Search for the cell housing the specified text and yield its [X, Y] center coordinate. 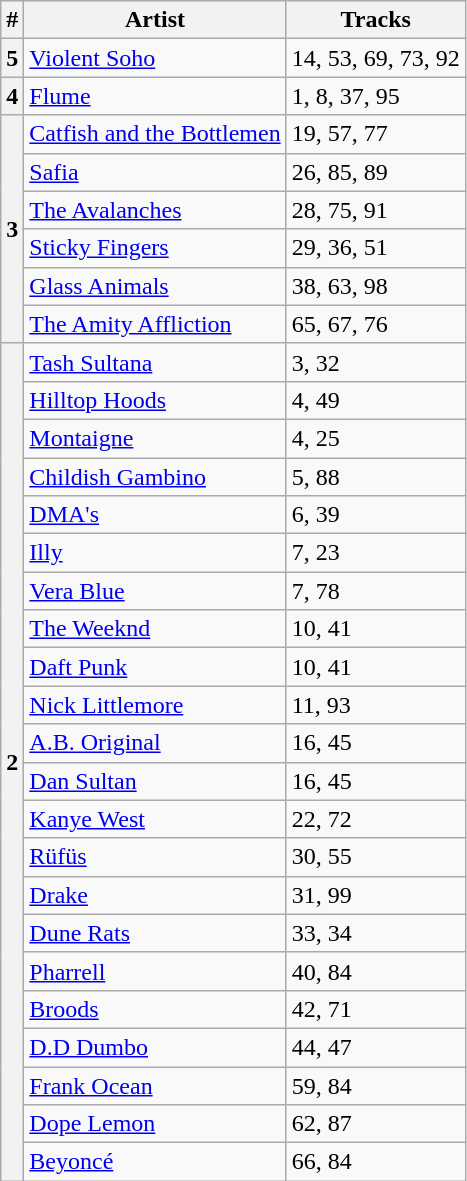
38, 63, 98 [376, 286]
Safia [155, 172]
Drake [155, 895]
Broods [155, 1009]
Montaigne [155, 438]
29, 36, 51 [376, 248]
Flume [155, 96]
Illy [155, 553]
Vera Blue [155, 591]
Pharrell [155, 971]
19, 57, 77 [376, 134]
Glass Animals [155, 286]
# [12, 20]
3, 32 [376, 362]
Frank Ocean [155, 1085]
D.D Dumbo [155, 1047]
4, 25 [376, 438]
62, 87 [376, 1124]
3 [12, 229]
4 [12, 96]
6, 39 [376, 515]
28, 75, 91 [376, 210]
Artist [155, 20]
1, 8, 37, 95 [376, 96]
4, 49 [376, 400]
Beyoncé [155, 1162]
DMA's [155, 515]
44, 47 [376, 1047]
42, 71 [376, 1009]
Dan Sultan [155, 781]
65, 67, 76 [376, 324]
Rüfüs [155, 857]
Catfish and the Bottlemen [155, 134]
5 [12, 58]
5, 88 [376, 477]
66, 84 [376, 1162]
Daft Punk [155, 667]
Hilltop Hoods [155, 400]
7, 23 [376, 553]
30, 55 [376, 857]
14, 53, 69, 73, 92 [376, 58]
40, 84 [376, 971]
Childish Gambino [155, 477]
Nick Littlemore [155, 705]
33, 34 [376, 933]
26, 85, 89 [376, 172]
Sticky Fingers [155, 248]
2 [12, 762]
Tash Sultana [155, 362]
The Weeknd [155, 629]
22, 72 [376, 819]
Tracks [376, 20]
11, 93 [376, 705]
7, 78 [376, 591]
Kanye West [155, 819]
31, 99 [376, 895]
Dune Rats [155, 933]
A.B. Original [155, 743]
Dope Lemon [155, 1124]
The Avalanches [155, 210]
The Amity Affliction [155, 324]
59, 84 [376, 1085]
Violent Soho [155, 58]
